Capture the cell that displays the provided text and extract its [x, y] central coordinate. 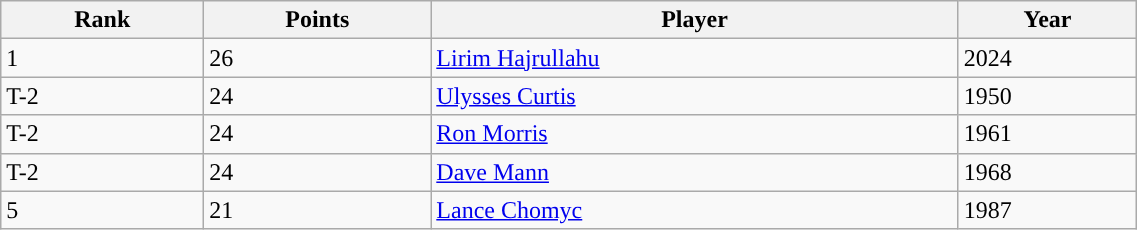
21 [318, 210]
Points [318, 20]
Year [1048, 20]
Dave Mann [694, 172]
Player [694, 20]
1968 [1048, 172]
1950 [1048, 96]
2024 [1048, 58]
26 [318, 58]
Ulysses Curtis [694, 96]
Lance Chomyc [694, 210]
Lirim Hajrullahu [694, 58]
1987 [1048, 210]
5 [102, 210]
1961 [1048, 134]
Rank [102, 20]
1 [102, 58]
Ron Morris [694, 134]
